Extract the (x, y) coordinate from the center of the cell holding the provided text.  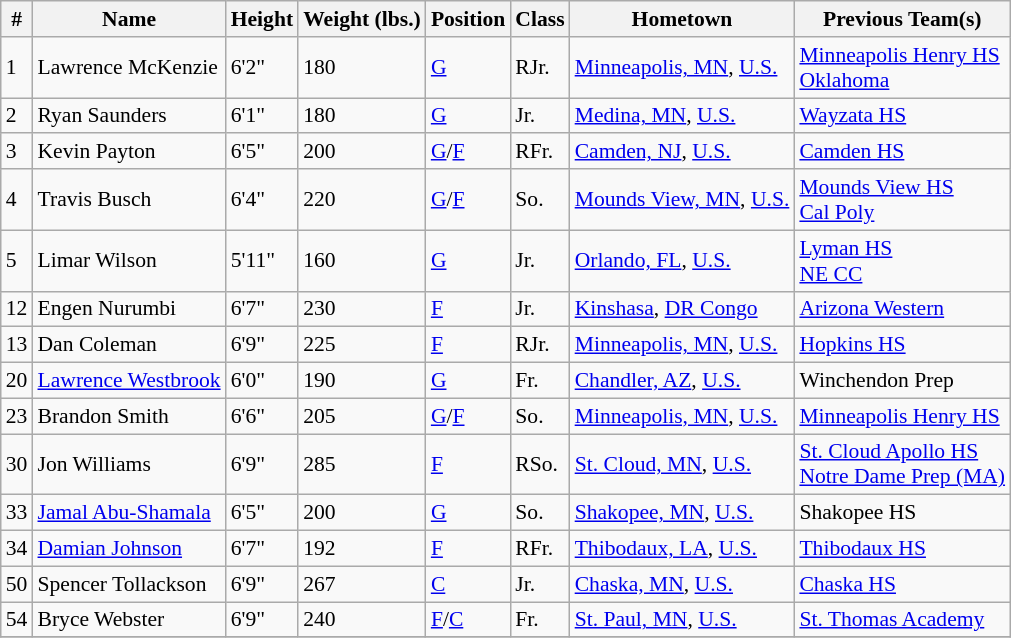
Limar Wilson (128, 260)
St. Thomas Academy (902, 620)
6'6" (262, 416)
1 (17, 68)
Ryan Saunders (128, 116)
Brandon Smith (128, 416)
Minneapolis Henry HS (902, 416)
Hometown (682, 19)
Thibodaux, LA, U.S. (682, 549)
285 (362, 464)
30 (17, 464)
Class (540, 19)
Arizona Western (902, 309)
Lawrence McKenzie (128, 68)
6'1" (262, 116)
Shakopee HS (902, 513)
Camden HS (902, 152)
Height (262, 19)
Medina, MN, U.S. (682, 116)
5 (17, 260)
2 (17, 116)
20 (17, 381)
Camden, NJ, U.S. (682, 152)
Name (128, 19)
Minneapolis Henry HSOklahoma (902, 68)
Dan Coleman (128, 345)
13 (17, 345)
23 (17, 416)
Winchendon Prep (902, 381)
34 (17, 549)
Spencer Tollackson (128, 584)
St. Cloud Apollo HSNotre Dame Prep (MA) (902, 464)
Chandler, AZ, U.S. (682, 381)
Weight (lbs.) (362, 19)
Bryce Webster (128, 620)
160 (362, 260)
12 (17, 309)
Kinshasa, DR Congo (682, 309)
192 (362, 549)
St. Paul, MN, U.S. (682, 620)
4 (17, 200)
33 (17, 513)
54 (17, 620)
Mounds View, MN, U.S. (682, 200)
Travis Busch (128, 200)
Hopkins HS (902, 345)
Damian Johnson (128, 549)
Lawrence Westbrook (128, 381)
F/C (468, 620)
190 (362, 381)
240 (362, 620)
6'0" (262, 381)
Lyman HSNE CC (902, 260)
6'2" (262, 68)
Wayzata HS (902, 116)
205 (362, 416)
5'11" (262, 260)
St. Cloud, MN, U.S. (682, 464)
Previous Team(s) (902, 19)
225 (362, 345)
Mounds View HSCal Poly (902, 200)
Position (468, 19)
Chaska, MN, U.S. (682, 584)
Jamal Abu-Shamala (128, 513)
Thibodaux HS (902, 549)
50 (17, 584)
# (17, 19)
220 (362, 200)
Kevin Payton (128, 152)
6'4" (262, 200)
RSo. (540, 464)
3 (17, 152)
Engen Nurumbi (128, 309)
Shakopee, MN, U.S. (682, 513)
230 (362, 309)
Chaska HS (902, 584)
Orlando, FL, U.S. (682, 260)
C (468, 584)
267 (362, 584)
Jon Williams (128, 464)
